From the cell containing the given text, extract its center point as (x, y) coordinate. 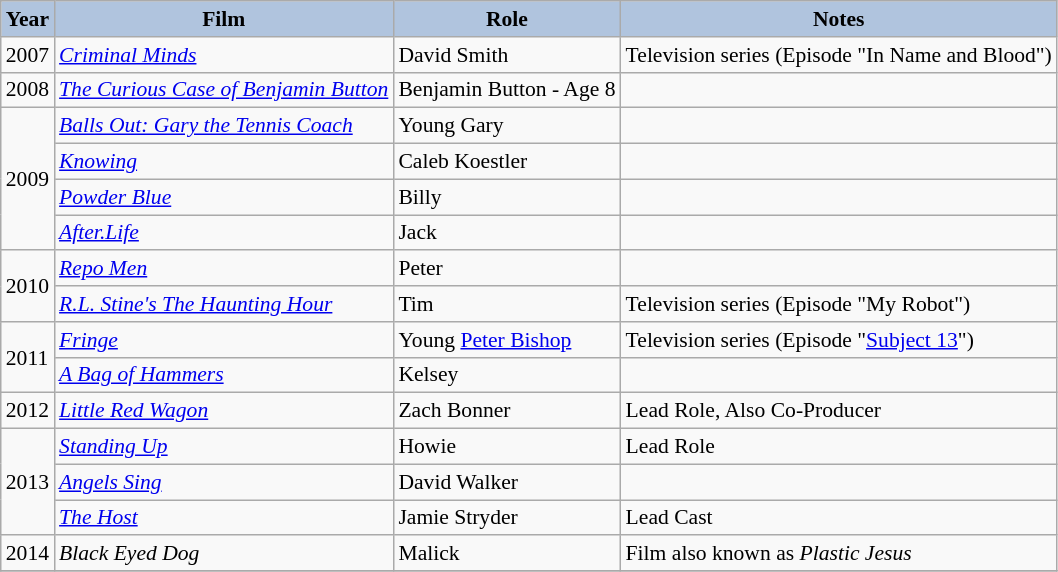
Jamie Stryder (506, 518)
Lead Role (839, 447)
Knowing (224, 162)
Peter (506, 269)
Kelsey (506, 375)
The Host (224, 518)
Criminal Minds (224, 55)
The Curious Case of Benjamin Button (224, 90)
Benjamin Button - Age 8 (506, 90)
Standing Up (224, 447)
Tim (506, 304)
Television series (Episode "My Robot") (839, 304)
Lead Role, Also Co-Producer (839, 411)
2011 (28, 358)
Role (506, 19)
2008 (28, 90)
Malick (506, 554)
Zach Bonner (506, 411)
Balls Out: Gary the Tennis Coach (224, 126)
Lead Cast (839, 518)
Television series (Episode "In Name and Blood") (839, 55)
2007 (28, 55)
2010 (28, 286)
Howie (506, 447)
After.Life (224, 233)
Television series (Episode "Subject 13") (839, 340)
Young Gary (506, 126)
Film (224, 19)
David Walker (506, 482)
Black Eyed Dog (224, 554)
2014 (28, 554)
Young Peter Bishop (506, 340)
Repo Men (224, 269)
Caleb Koestler (506, 162)
Little Red Wagon (224, 411)
Angels Sing (224, 482)
Billy (506, 197)
Year (28, 19)
R.L. Stine's The Haunting Hour (224, 304)
A Bag of Hammers (224, 375)
2013 (28, 482)
Jack (506, 233)
Film also known as Plastic Jesus (839, 554)
2009 (28, 179)
Fringe (224, 340)
David Smith (506, 55)
2012 (28, 411)
Notes (839, 19)
Powder Blue (224, 197)
